Extract the (x, y) coordinate from the center of the cell holding the provided text.  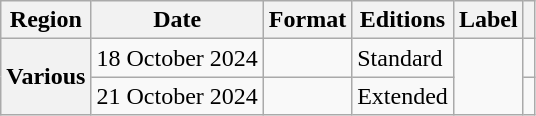
Label (488, 20)
Standard (403, 58)
Date (177, 20)
18 October 2024 (177, 58)
Region (46, 20)
Editions (403, 20)
Various (46, 77)
21 October 2024 (177, 96)
Format (307, 20)
Extended (403, 96)
